Return the (X, Y) coordinate for the center point of the cell that contains the specified text.  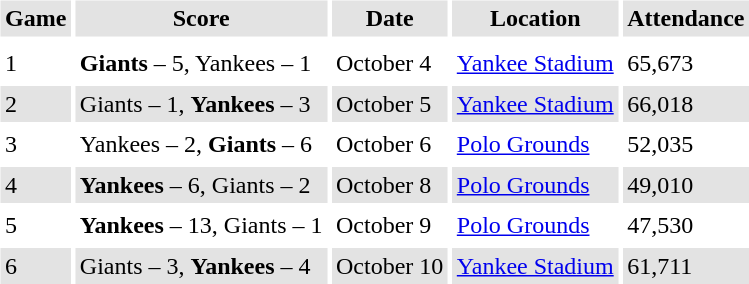
66,018 (686, 104)
October 6 (390, 144)
Yankees – 6, Giants – 2 (201, 185)
October 8 (390, 185)
October 10 (390, 266)
47,530 (686, 226)
Date (390, 18)
Score (201, 18)
Giants – 1, Yankees – 3 (201, 104)
49,010 (686, 185)
Giants – 5, Yankees – 1 (201, 64)
65,673 (686, 64)
1 (35, 64)
4 (35, 185)
Game (35, 18)
Yankees – 13, Giants – 1 (201, 226)
5 (35, 226)
Yankees – 2, Giants – 6 (201, 144)
Attendance (686, 18)
3 (35, 144)
October 9 (390, 226)
October 5 (390, 104)
Location (535, 18)
October 4 (390, 64)
61,711 (686, 266)
52,035 (686, 144)
6 (35, 266)
Giants – 3, Yankees – 4 (201, 266)
2 (35, 104)
